Identify which cell holds the provided text, then report its (X, Y) central coordinate. 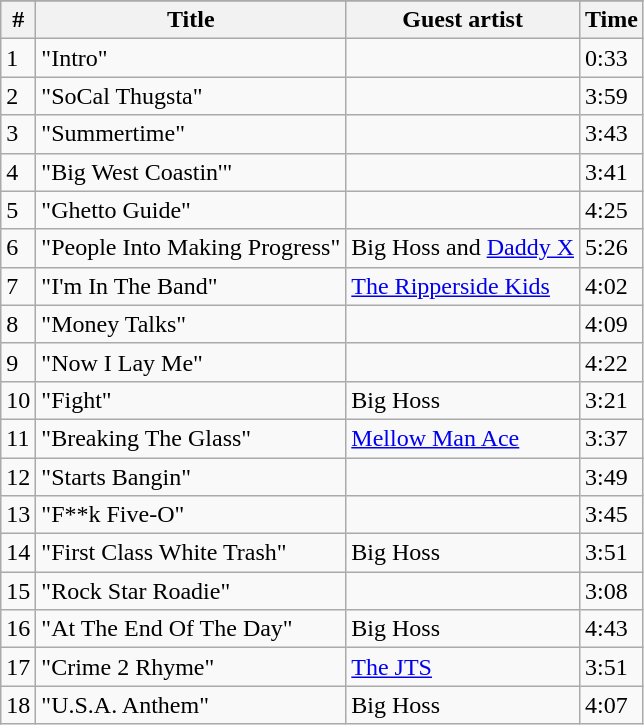
5:26 (612, 248)
18 (18, 705)
1 (18, 58)
"Fight" (191, 400)
4 (18, 172)
"Ghetto Guide" (191, 210)
"F**k Five-O" (191, 515)
3:59 (612, 96)
3:08 (612, 591)
4:07 (612, 705)
The Ripperside Kids (463, 286)
11 (18, 438)
"SoCal Thugsta" (191, 96)
"Rock Star Roadie" (191, 591)
Guest artist (463, 20)
"First Class White Trash" (191, 553)
5 (18, 210)
4:02 (612, 286)
"Crime 2 Rhyme" (191, 667)
3:45 (612, 515)
7 (18, 286)
Title (191, 20)
3:21 (612, 400)
"Money Talks" (191, 324)
12 (18, 477)
"Big West Coastin'" (191, 172)
6 (18, 248)
"Starts Bangin" (191, 477)
14 (18, 553)
Big Hoss and Daddy X (463, 248)
"At The End Of The Day" (191, 629)
"People Into Making Progress" (191, 248)
"Breaking The Glass" (191, 438)
0:33 (612, 58)
3:43 (612, 134)
"U.S.A. Anthem" (191, 705)
"Now I Lay Me" (191, 362)
"Intro" (191, 58)
8 (18, 324)
3:49 (612, 477)
4:43 (612, 629)
The JTS (463, 667)
4:25 (612, 210)
4:22 (612, 362)
"Summertime" (191, 134)
16 (18, 629)
Time (612, 20)
15 (18, 591)
# (18, 20)
3:37 (612, 438)
2 (18, 96)
10 (18, 400)
9 (18, 362)
13 (18, 515)
4:09 (612, 324)
3 (18, 134)
17 (18, 667)
Mellow Man Ace (463, 438)
"I'm In The Band" (191, 286)
3:41 (612, 172)
